Locate the cell with the specified text and output its [X, Y] center coordinate. 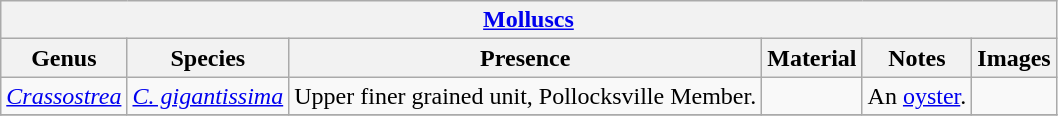
Presence [526, 58]
Images [1014, 58]
Genus [64, 58]
C. gigantissima [208, 96]
Molluscs [528, 20]
Notes [917, 58]
Crassostrea [64, 96]
Species [208, 58]
Upper finer grained unit, Pollocksville Member. [526, 96]
An oyster. [917, 96]
Material [812, 58]
